Detect which cell encompasses the target text, then output its [X, Y] center coordinate. 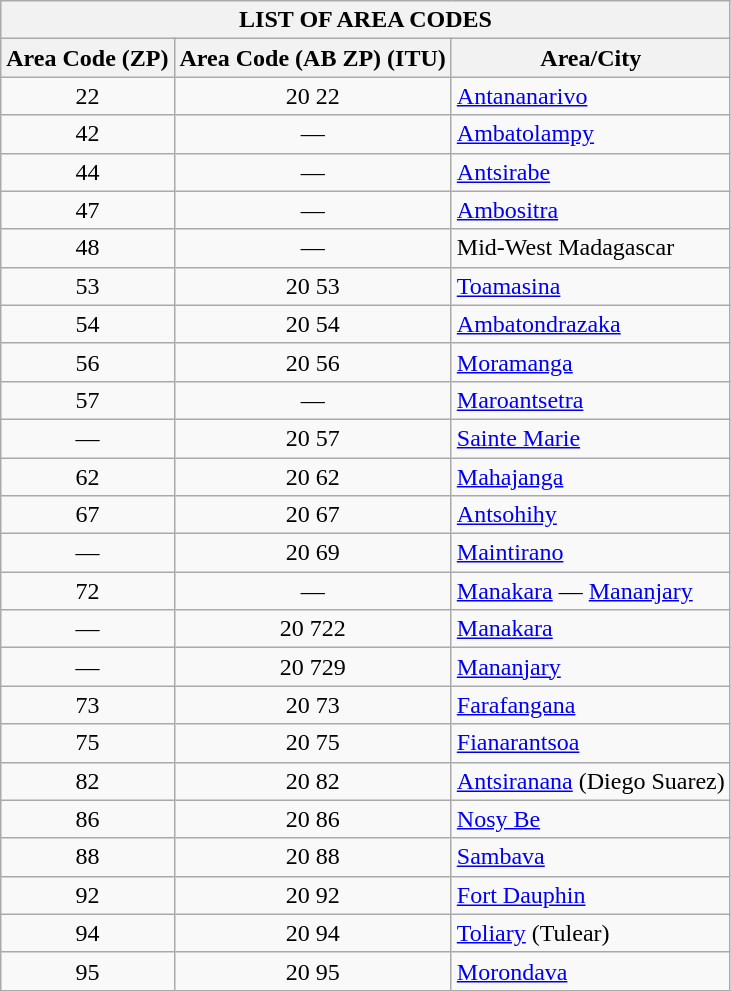
94 [88, 933]
20 86 [312, 819]
20 69 [312, 553]
20 729 [312, 667]
Manakara [590, 629]
20 94 [312, 933]
Ambositra [590, 210]
Moramanga [590, 362]
62 [88, 477]
Area Code (ZP) [88, 58]
Fort Dauphin [590, 895]
Toamasina [590, 286]
Area Code (AB ZP) (ITU) [312, 58]
20 73 [312, 705]
48 [88, 248]
54 [88, 324]
75 [88, 743]
20 62 [312, 477]
Maintirano [590, 553]
53 [88, 286]
LIST OF AREA CODES [366, 20]
73 [88, 705]
95 [88, 971]
22 [88, 96]
Toliary (Tulear) [590, 933]
86 [88, 819]
Antsohihy [590, 515]
20 95 [312, 971]
Antananarivo [590, 96]
Farafangana [590, 705]
47 [88, 210]
20 53 [312, 286]
Maroantsetra [590, 400]
Sainte Marie [590, 438]
20 56 [312, 362]
20 88 [312, 857]
Mahajanga [590, 477]
20 57 [312, 438]
88 [88, 857]
20 75 [312, 743]
Sambava [590, 857]
57 [88, 400]
Morondava [590, 971]
Mananjary [590, 667]
82 [88, 781]
Manakara — Mananjary [590, 591]
67 [88, 515]
92 [88, 895]
Ambatondrazaka [590, 324]
Antsirabe [590, 172]
56 [88, 362]
20 67 [312, 515]
Nosy Be [590, 819]
Ambatolampy [590, 134]
Fianarantsoa [590, 743]
Antsiranana (Diego Suarez) [590, 781]
20 82 [312, 781]
72 [88, 591]
20 92 [312, 895]
20 22 [312, 96]
20 54 [312, 324]
44 [88, 172]
20 722 [312, 629]
42 [88, 134]
Mid-West Madagascar [590, 248]
Area/City [590, 58]
